For the text-containing cell, return its midpoint in [X, Y] coordinate format. 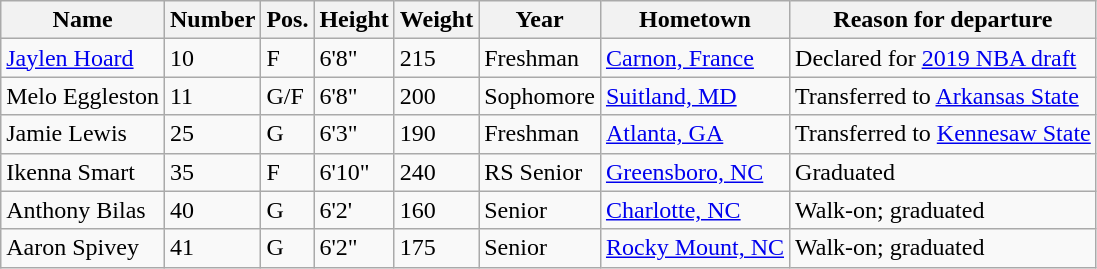
Weight [436, 20]
Carnon, France [694, 58]
200 [436, 96]
Sophomore [540, 96]
Suitland, MD [694, 96]
Atlanta, GA [694, 134]
Number [212, 20]
Transferred to Arkansas State [944, 96]
25 [212, 134]
Year [540, 20]
Name [83, 20]
Jaylen Hoard [83, 58]
40 [212, 210]
190 [436, 134]
Transferred to Kennesaw State [944, 134]
6'2' [354, 210]
Declared for 2019 NBA draft [944, 58]
Rocky Mount, NC [694, 248]
Melo Eggleston [83, 96]
Jamie Lewis [83, 134]
Charlotte, NC [694, 210]
G/F [288, 96]
41 [212, 248]
6'2" [354, 248]
215 [436, 58]
Pos. [288, 20]
160 [436, 210]
Graduated [944, 172]
Anthony Bilas [83, 210]
Hometown [694, 20]
11 [212, 96]
Greensboro, NC [694, 172]
10 [212, 58]
Reason for departure [944, 20]
Ikenna Smart [83, 172]
35 [212, 172]
6'10" [354, 172]
Height [354, 20]
175 [436, 248]
Aaron Spivey [83, 248]
240 [436, 172]
RS Senior [540, 172]
6'3" [354, 134]
